From the cell containing the given text, extract its center point as [x, y] coordinate. 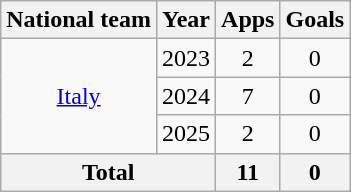
2023 [186, 58]
Apps [248, 20]
11 [248, 172]
Goals [315, 20]
2024 [186, 96]
2025 [186, 134]
Total [108, 172]
Italy [79, 96]
Year [186, 20]
National team [79, 20]
7 [248, 96]
